Identify which cell holds the provided text, then report its [X, Y] central coordinate. 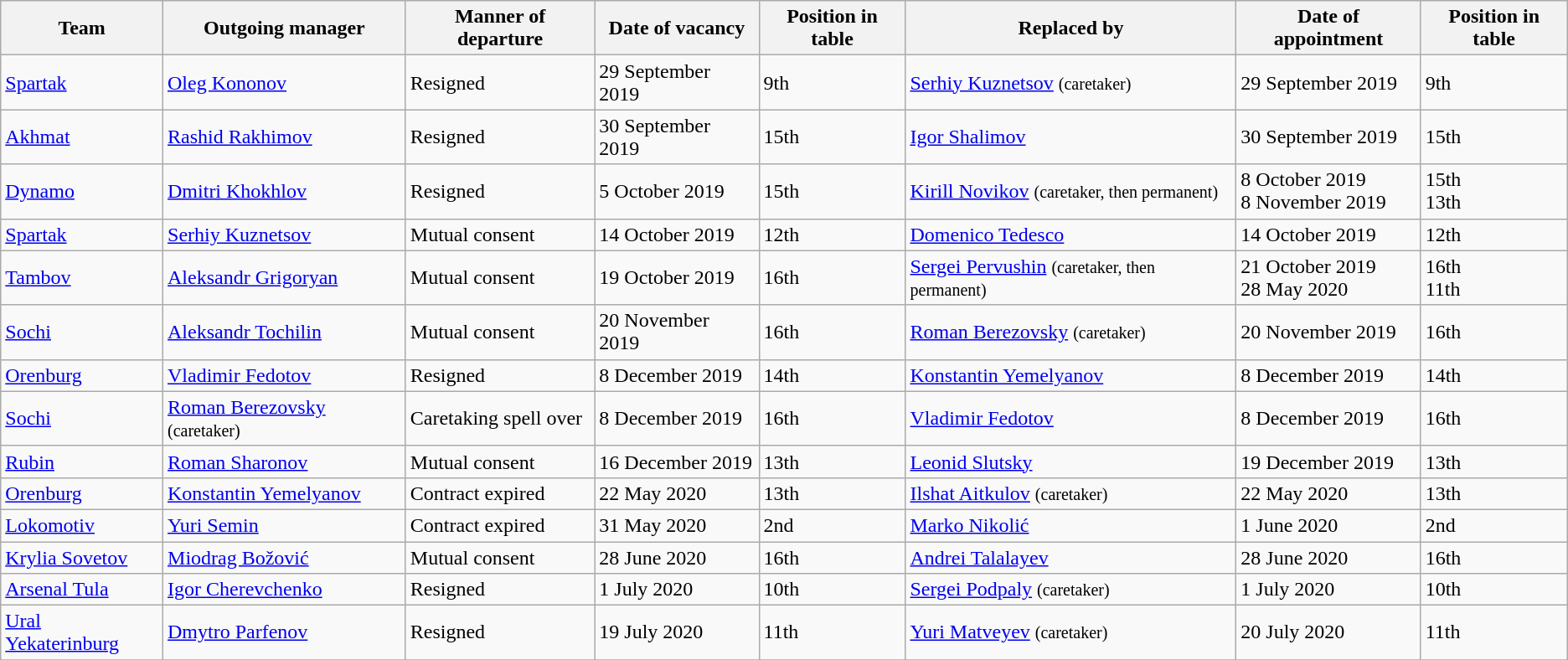
Dynamo [82, 191]
Date of appointment [1328, 28]
Igor Shalimov [1070, 137]
Sergei Podpaly (caretaker) [1070, 590]
8 October 20198 November 2019 [1328, 191]
Kirill Novikov (caretaker, then permanent) [1070, 191]
Replaced by [1070, 28]
Team [82, 28]
Igor Cherevchenko [285, 590]
Manner of departure [500, 28]
Tambov [82, 278]
Yuri Semin [285, 525]
21 October 201928 May 2020 [1328, 278]
Lokomotiv [82, 525]
Date of vacancy [677, 28]
Serhiy Kuznetsov (caretaker) [1070, 82]
Marko Nikolić [1070, 525]
Yuri Matveyev (caretaker) [1070, 633]
Krylia Sovetov [82, 557]
Outgoing manager [285, 28]
Dmitri Khokhlov [285, 191]
Dmytro Parfenov [285, 633]
16 December 2019 [677, 461]
Aleksandr Tochilin [285, 332]
31 May 2020 [677, 525]
Caretaking spell over [500, 419]
Domenico Tedesco [1070, 235]
Leonid Slutsky [1070, 461]
16th11th [1494, 278]
Serhiy Kuznetsov [285, 235]
19 October 2019 [677, 278]
Sergei Pervushin (caretaker, then permanent) [1070, 278]
Aleksandr Grigoryan [285, 278]
Andrei Talalayev [1070, 557]
Ural Yekaterinburg [82, 633]
Oleg Kononov [285, 82]
Arsenal Tula [82, 590]
1 June 2020 [1328, 525]
15th13th [1494, 191]
Miodrag Božović [285, 557]
Ilshat Aitkulov (caretaker) [1070, 493]
Roman Sharonov [285, 461]
Akhmat [82, 137]
19 December 2019 [1328, 461]
Rashid Rakhimov [285, 137]
20 July 2020 [1328, 633]
5 October 2019 [677, 191]
Rubin [82, 461]
19 July 2020 [677, 633]
